Pinpoint the cell where the given text exists, returning its [X, Y] midpoint coordinate. 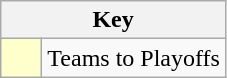
Key [114, 20]
Teams to Playoffs [134, 58]
